Provide the (X, Y) coordinate of the cell's center where the given text is located.  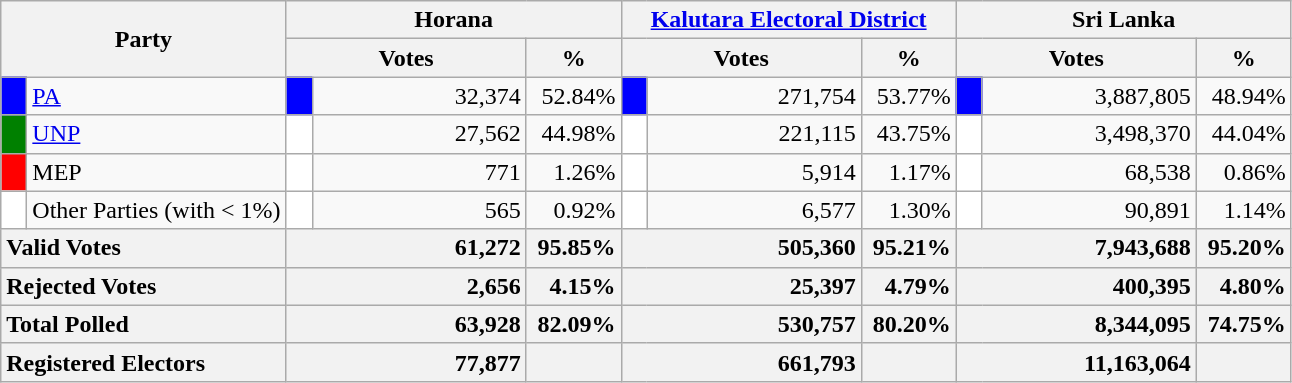
90,891 (1089, 210)
68,538 (1089, 172)
8,344,095 (1076, 324)
505,360 (741, 248)
44.98% (574, 134)
3,498,370 (1089, 134)
52.84% (574, 96)
82.09% (574, 324)
6,577 (754, 210)
400,395 (1076, 286)
4.15% (574, 286)
7,943,688 (1076, 248)
PA (156, 96)
Rejected Votes (144, 286)
1.17% (908, 172)
221,115 (754, 134)
2,656 (406, 286)
UNP (156, 134)
77,877 (406, 362)
44.04% (1244, 134)
48.94% (1244, 96)
74.75% (1244, 324)
63,928 (406, 324)
25,397 (741, 286)
95.21% (908, 248)
0.86% (1244, 172)
5,914 (754, 172)
27,562 (419, 134)
80.20% (908, 324)
0.92% (574, 210)
565 (419, 210)
4.80% (1244, 286)
771 (419, 172)
661,793 (741, 362)
Sri Lanka (1124, 20)
95.20% (1244, 248)
53.77% (908, 96)
MEP (156, 172)
1.26% (574, 172)
11,163,064 (1076, 362)
95.85% (574, 248)
32,374 (419, 96)
Horana (454, 20)
Kalutara Electoral District (788, 20)
Party (144, 39)
Total Polled (144, 324)
3,887,805 (1089, 96)
Registered Electors (144, 362)
43.75% (908, 134)
61,272 (406, 248)
Valid Votes (144, 248)
1.30% (908, 210)
4.79% (908, 286)
271,754 (754, 96)
530,757 (741, 324)
Other Parties (with < 1%) (156, 210)
1.14% (1244, 210)
